Extract the [x, y] coordinate from the center of the cell holding the provided text.  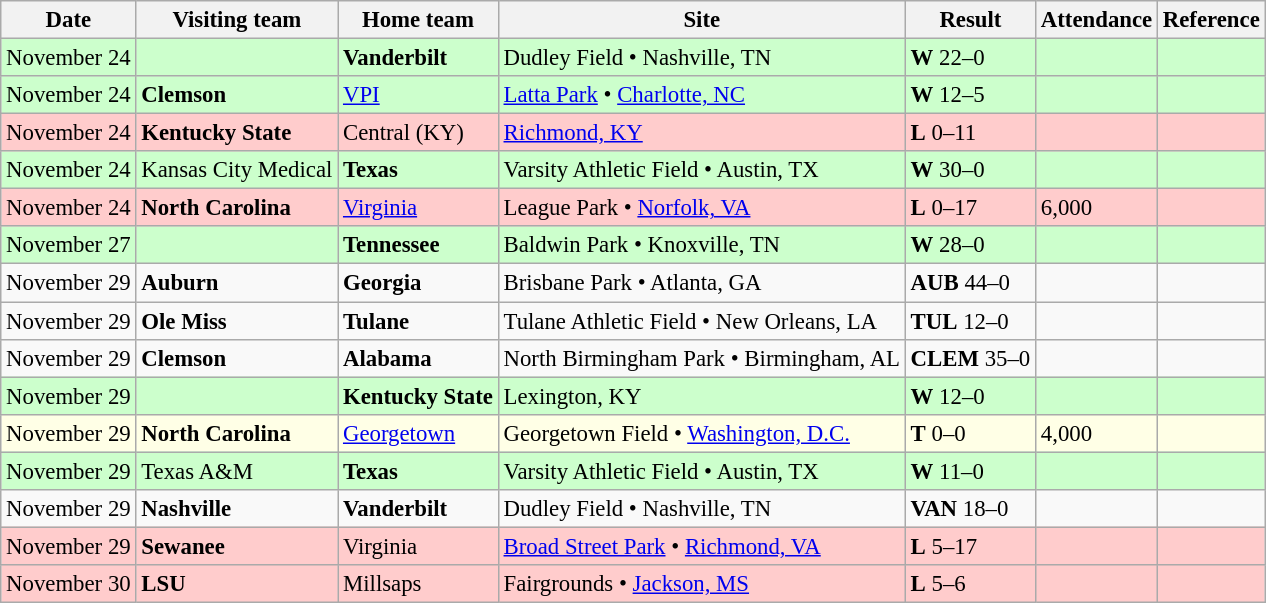
6,000 [1097, 208]
Date [68, 20]
Georgetown [418, 433]
W 22–0 [970, 58]
Kansas City Medical [237, 170]
Result [970, 20]
L 0–17 [970, 208]
TUL 12–0 [970, 321]
Richmond, KY [702, 133]
Millsaps [418, 584]
Alabama [418, 358]
Broad Street Park • Richmond, VA [702, 546]
W 12–5 [970, 95]
Sewanee [237, 546]
Home team [418, 20]
W 11–0 [970, 471]
LSU [237, 584]
W 12–0 [970, 396]
Texas A&M [237, 471]
4,000 [1097, 433]
Auburn [237, 283]
Nashville [237, 509]
W 30–0 [970, 170]
November 30 [68, 584]
Reference [1211, 20]
League Park • Norfolk, VA [702, 208]
Lexington, KY [702, 396]
Site [702, 20]
Central (KY) [418, 133]
T 0–0 [970, 433]
Tulane Athletic Field • New Orleans, LA [702, 321]
Tulane [418, 321]
Ole Miss [237, 321]
North Birmingham Park • Birmingham, AL [702, 358]
VPI [418, 95]
L 0–11 [970, 133]
Baldwin Park • Knoxville, TN [702, 245]
L 5–6 [970, 584]
November 27 [68, 245]
Brisbane Park • Atlanta, GA [702, 283]
Tennessee [418, 245]
Georgia [418, 283]
Georgetown Field • Washington, D.C. [702, 433]
AUB 44–0 [970, 283]
CLEM 35–0 [970, 358]
Latta Park • Charlotte, NC [702, 95]
Visiting team [237, 20]
Attendance [1097, 20]
VAN 18–0 [970, 509]
W 28–0 [970, 245]
Fairgrounds • Jackson, MS [702, 584]
L 5–17 [970, 546]
